Detect which cell encompasses the target text, then output its (X, Y) center coordinate. 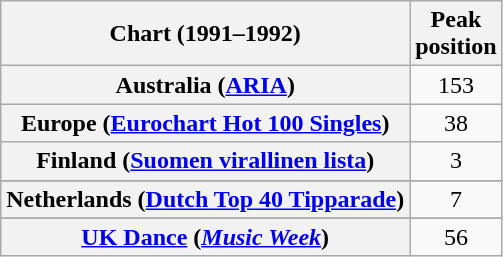
Peakposition (456, 34)
56 (456, 237)
3 (456, 161)
Chart (1991–1992) (206, 34)
153 (456, 85)
Finland (Suomen virallinen lista) (206, 161)
7 (456, 199)
Netherlands (Dutch Top 40 Tipparade) (206, 199)
Europe (Eurochart Hot 100 Singles) (206, 123)
Australia (ARIA) (206, 85)
UK Dance (Music Week) (206, 237)
38 (456, 123)
